For the text-containing cell, return its midpoint in [x, y] coordinate format. 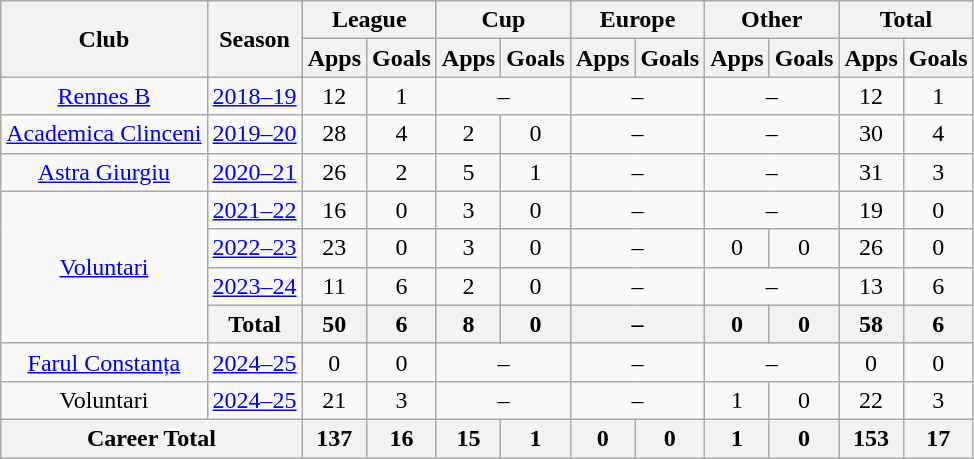
22 [871, 400]
137 [334, 438]
Other [772, 20]
2023–24 [254, 286]
28 [334, 134]
58 [871, 324]
17 [938, 438]
15 [468, 438]
2021–22 [254, 210]
2020–21 [254, 172]
Club [104, 39]
19 [871, 210]
31 [871, 172]
153 [871, 438]
30 [871, 134]
11 [334, 286]
8 [468, 324]
Europe [637, 20]
23 [334, 248]
2019–20 [254, 134]
Cup [503, 20]
Astra Giurgiu [104, 172]
Season [254, 39]
Rennes B [104, 96]
13 [871, 286]
2022–23 [254, 248]
Career Total [152, 438]
5 [468, 172]
Farul Constanța [104, 362]
21 [334, 400]
2018–19 [254, 96]
Academica Clinceni [104, 134]
League [369, 20]
50 [334, 324]
